Pinpoint the cell where the given text exists, returning its [X, Y] midpoint coordinate. 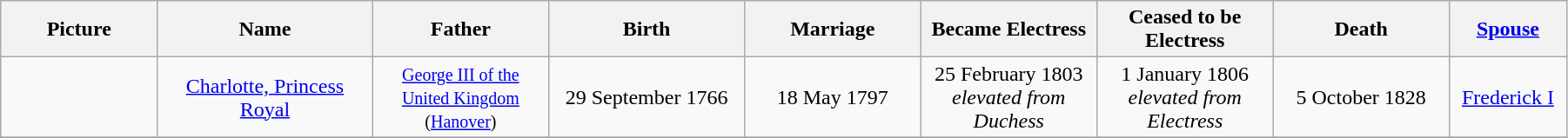
18 May 1797 [833, 97]
Marriage [833, 30]
Picture [79, 30]
Spouse [1507, 30]
Death [1361, 30]
25 February 1803elevated from Duchess [1008, 97]
Became Electress [1008, 30]
Frederick I [1507, 97]
Charlotte, Princess Royal [265, 97]
Father [460, 30]
Birth [647, 30]
5 October 1828 [1361, 97]
George III of the United Kingdom(Hanover) [460, 97]
29 September 1766 [647, 97]
Name [265, 30]
Ceased to be Electress [1184, 30]
1 January 1806elevated from Electress [1184, 97]
